Extract the [x, y] coordinate from the center of the cell holding the provided text.  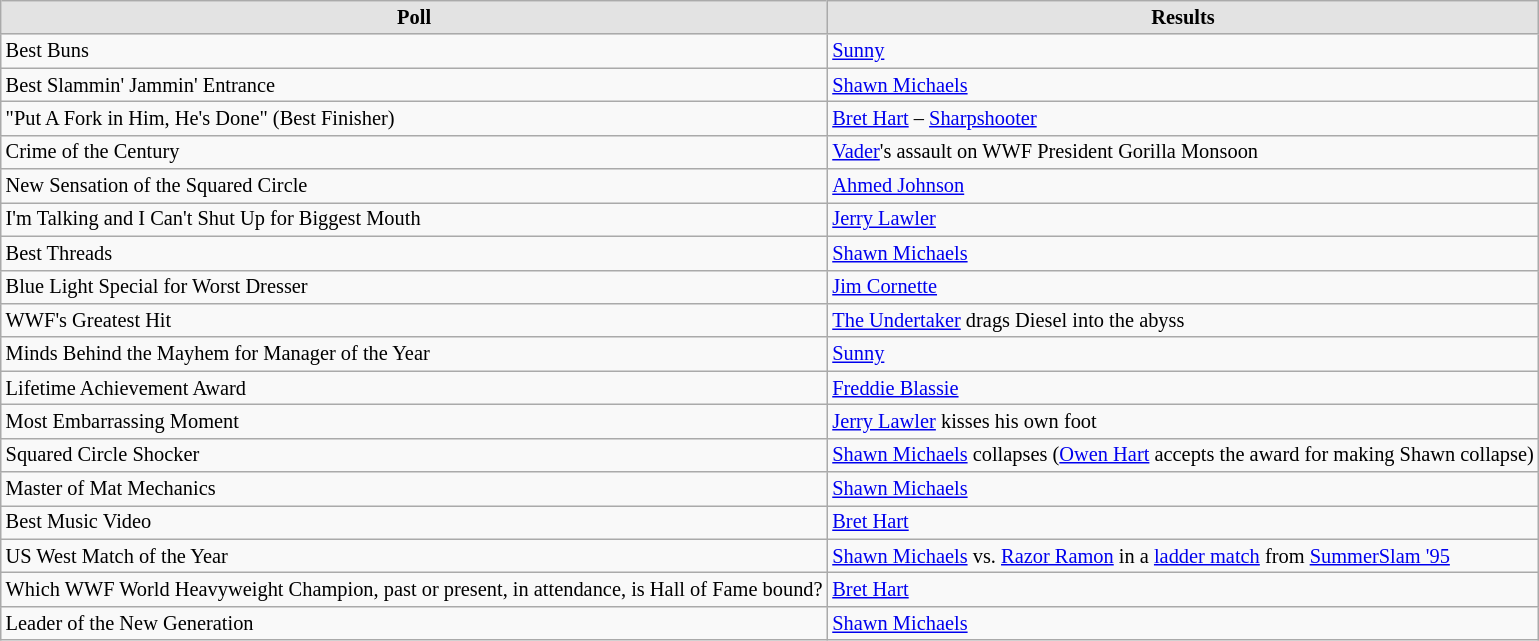
Shawn Michaels collapses (Owen Hart accepts the award for making Shawn collapse) [1182, 455]
Master of Mat Mechanics [414, 489]
Lifetime Achievement Award [414, 388]
Leader of the New Generation [414, 623]
Results [1182, 17]
Blue Light Special for Worst Dresser [414, 287]
"Put A Fork in Him, He's Done" (Best Finisher) [414, 118]
Best Music Video [414, 522]
US West Match of the Year [414, 556]
Shawn Michaels vs. Razor Ramon in a ladder match from SummerSlam '95 [1182, 556]
Freddie Blassie [1182, 388]
Bret Hart – Sharpshooter [1182, 118]
New Sensation of the Squared Circle [414, 186]
WWF's Greatest Hit [414, 320]
Poll [414, 17]
Vader's assault on WWF President Gorilla Monsoon [1182, 152]
Best Slammin' Jammin' Entrance [414, 85]
Best Threads [414, 253]
Jim Cornette [1182, 287]
Best Buns [414, 51]
Jerry Lawler kisses his own foot [1182, 421]
Jerry Lawler [1182, 219]
Crime of the Century [414, 152]
Squared Circle Shocker [414, 455]
Minds Behind the Mayhem for Manager of the Year [414, 354]
Which WWF World Heavyweight Champion, past or present, in attendance, is Hall of Fame bound? [414, 589]
I'm Talking and I Can't Shut Up for Biggest Mouth [414, 219]
Most Embarrassing Moment [414, 421]
Ahmed Johnson [1182, 186]
The Undertaker drags Diesel into the abyss [1182, 320]
